Provide the (x, y) coordinate of the cell's center where the given text is located.  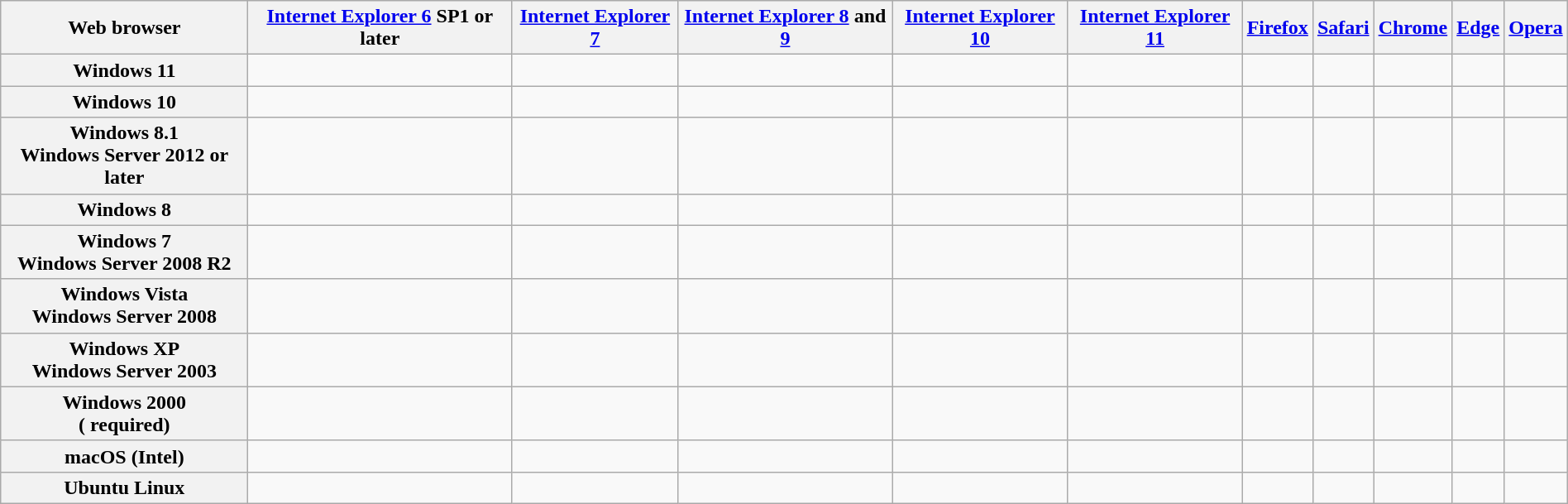
Windows 11 (124, 70)
Windows XPWindows Server 2003 (124, 359)
Windows 2000 ( required) (124, 414)
Safari (1343, 28)
Internet Explorer 6 SP1 or later (380, 28)
Edge (1479, 28)
Web browser (124, 28)
Windows 8.1Windows Server 2012 or later (124, 156)
macOS (Intel) (124, 456)
Windows VistaWindows Server 2008 (124, 306)
Internet Explorer 11 (1154, 28)
Internet Explorer 10 (980, 28)
Windows 7Windows Server 2008 R2 (124, 252)
Internet Explorer 7 (595, 28)
Opera (1536, 28)
Chrome (1413, 28)
Ubuntu Linux (124, 487)
Firefox (1277, 28)
Internet Explorer 8 and 9 (786, 28)
Windows 10 (124, 102)
Windows 8 (124, 209)
